Output the (X, Y) coordinate of the center of the cell containing the given text.  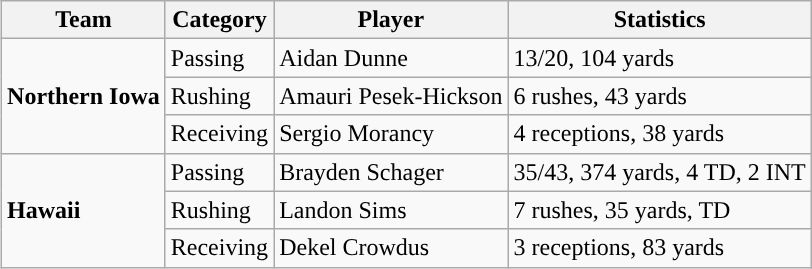
Amauri Pesek-Hickson (391, 96)
Dekel Crowdus (391, 248)
Statistics (660, 20)
3 receptions, 83 yards (660, 248)
Team (84, 20)
Landon Sims (391, 210)
Brayden Schager (391, 172)
4 receptions, 38 yards (660, 134)
35/43, 374 yards, 4 TD, 2 INT (660, 172)
Hawaii (84, 210)
7 rushes, 35 yards, TD (660, 210)
Category (219, 20)
Northern Iowa (84, 96)
6 rushes, 43 yards (660, 96)
13/20, 104 yards (660, 58)
Aidan Dunne (391, 58)
Player (391, 20)
Sergio Morancy (391, 134)
